Detect which cell encompasses the target text, then output its (X, Y) center coordinate. 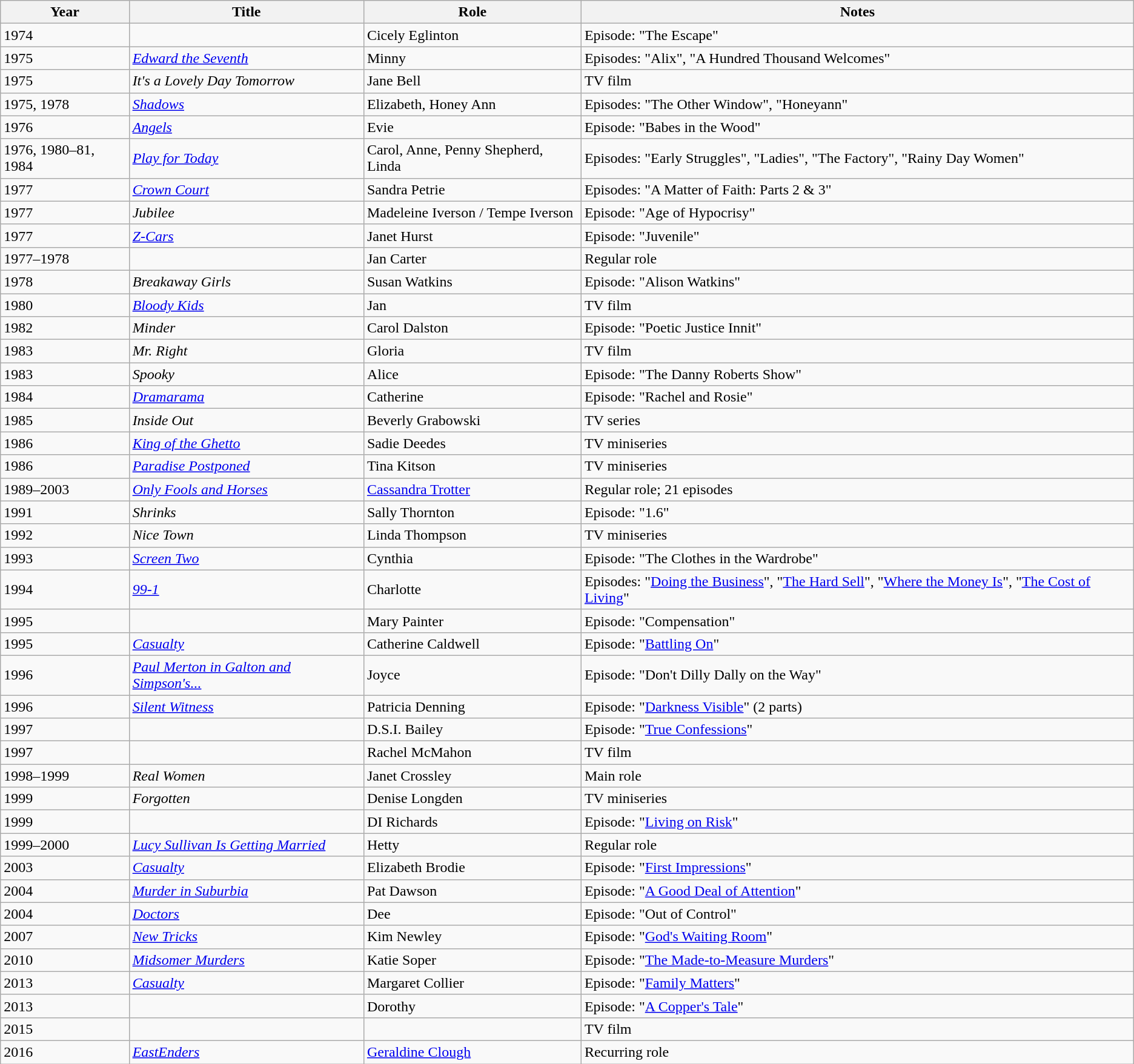
Minny (472, 58)
2003 (65, 868)
Crown Court (246, 190)
Episode: "Compensation" (857, 621)
1974 (65, 35)
1993 (65, 558)
Margaret Collier (472, 983)
1999–2000 (65, 845)
TV series (857, 420)
Notes (857, 12)
Linda Thompson (472, 535)
1982 (65, 328)
1985 (65, 420)
Silent Witness (246, 707)
Episodes: "Alix", "A Hundred Thousand Welcomes" (857, 58)
Elizabeth Brodie (472, 868)
Episode: "The Danny Roberts Show" (857, 374)
Episode: "First Impressions" (857, 868)
Forgotten (246, 799)
Episode: "The Escape" (857, 35)
Episode: "True Confessions" (857, 730)
Shadows (246, 104)
1998–1999 (65, 776)
Regular role; 21 episodes (857, 489)
It's a Lovely Day Tomorrow (246, 81)
1984 (65, 397)
Year (65, 12)
Episode: "Out of Control" (857, 914)
Sally Thornton (472, 512)
Episode: "Juvenile" (857, 236)
Edward the Seventh (246, 58)
Episode: "The Made-to-Measure Murders" (857, 960)
Episodes: "The Other Window", "Honeyann" (857, 104)
Episode: "Babes in the Wood" (857, 127)
Role (472, 12)
D.S.I. Bailey (472, 730)
Episode: "A Good Deal of Attention" (857, 891)
Denise Longden (472, 799)
Bloody Kids (246, 305)
Pat Dawson (472, 891)
Patricia Denning (472, 707)
Spooky (246, 374)
1992 (65, 535)
2016 (65, 1052)
99-1 (246, 590)
Sandra Petrie (472, 190)
Episode: "Darkness Visible" (2 parts) (857, 707)
Dramarama (246, 397)
Episode: "The Clothes in the Wardrobe" (857, 558)
Midsomer Murders (246, 960)
Nice Town (246, 535)
Minder (246, 328)
Elizabeth, Honey Ann (472, 104)
Screen Two (246, 558)
Mr. Right (246, 351)
Episode: "Don't Dilly Dally on the Way" (857, 675)
Mary Painter (472, 621)
Janet Hurst (472, 236)
Sadie Deedes (472, 443)
Beverly Grabowski (472, 420)
King of the Ghetto (246, 443)
Episodes: "Doing the Business", "The Hard Sell", "Where the Money Is", "The Cost of Living" (857, 590)
Play for Today (246, 159)
Episode: "Battling On" (857, 644)
1991 (65, 512)
1976, 1980–81, 1984 (65, 159)
Z-Cars (246, 236)
Carol, Anne, Penny Shepherd, Linda (472, 159)
New Tricks (246, 937)
1977–1978 (65, 259)
1989–2003 (65, 489)
Joyce (472, 675)
Paradise Postponed (246, 466)
Main role (857, 776)
Catherine (472, 397)
Episode: "Alison Watkins" (857, 282)
Cicely Eglinton (472, 35)
Hetty (472, 845)
2015 (65, 1029)
1975, 1978 (65, 104)
Geraldine Clough (472, 1052)
Cassandra Trotter (472, 489)
Charlotte (472, 590)
Episode: "God's Waiting Room" (857, 937)
Episodes: "Early Struggles", "Ladies", "The Factory", "Rainy Day Women" (857, 159)
Catherine Caldwell (472, 644)
Real Women (246, 776)
1980 (65, 305)
Jubilee (246, 213)
1994 (65, 590)
Dorothy (472, 1006)
Episode: "Rachel and Rosie" (857, 397)
Episodes: "A Matter of Faith: Parts 2 & 3" (857, 190)
Episode: "Poetic Justice Innit" (857, 328)
Tina Kitson (472, 466)
2010 (65, 960)
Recurring role (857, 1052)
Jan (472, 305)
Cynthia (472, 558)
Doctors (246, 914)
Kim Newley (472, 937)
Alice (472, 374)
Episode: "Living on Risk" (857, 822)
Gloria (472, 351)
Murder in Suburbia (246, 891)
Episode: "Age of Hypocrisy" (857, 213)
Episode: "1.6" (857, 512)
Rachel McMahon (472, 753)
Title (246, 12)
Janet Crossley (472, 776)
Susan Watkins (472, 282)
DI Richards (472, 822)
Episode: "A Copper's Tale" (857, 1006)
Jane Bell (472, 81)
Katie Soper (472, 960)
Only Fools and Horses (246, 489)
Carol Dalston (472, 328)
Evie (472, 127)
Angels (246, 127)
1978 (65, 282)
Jan Carter (472, 259)
Dee (472, 914)
EastEnders (246, 1052)
Breakaway Girls (246, 282)
Paul Merton in Galton and Simpson's... (246, 675)
1976 (65, 127)
Lucy Sullivan Is Getting Married (246, 845)
Madeleine Iverson / Tempe Iverson (472, 213)
2007 (65, 937)
Inside Out (246, 420)
Episode: "Family Matters" (857, 983)
Shrinks (246, 512)
